Provide the (x, y) coordinate of the cell's center where the given text is located.  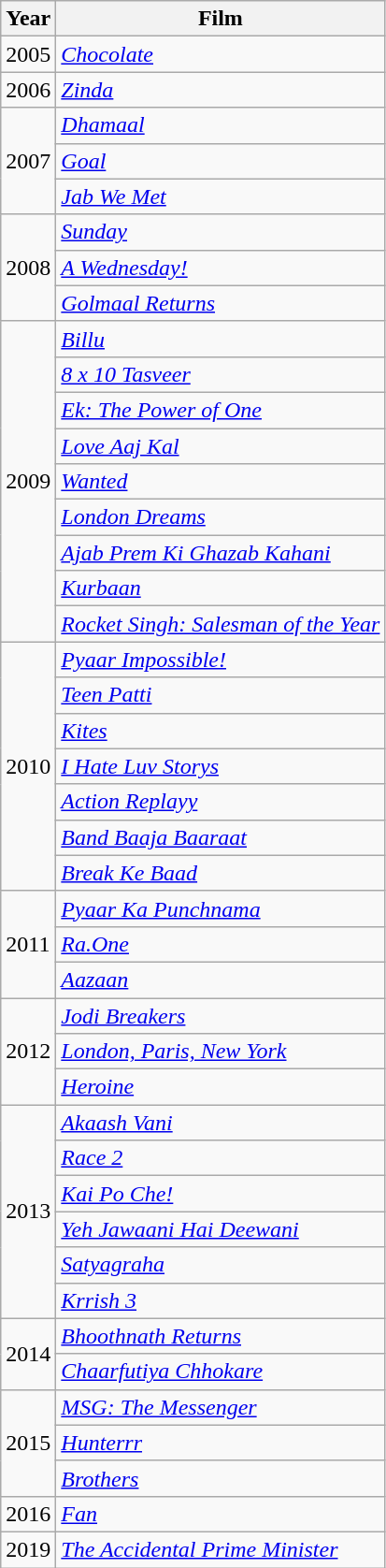
London, Paris, New York (221, 1052)
Jodi Breakers (221, 1015)
Ajab Prem Ki Ghazab Kahani (221, 553)
Chocolate (221, 54)
Brothers (221, 1478)
Kites (221, 731)
Dhamaal (221, 125)
2019 (28, 1549)
Krrish 3 (221, 1300)
Pyaar Impossible! (221, 660)
Break Ke Baad (221, 873)
Bhoothnath Returns (221, 1336)
Action Replayy (221, 802)
2005 (28, 54)
Billu (221, 339)
2007 (28, 161)
Yeh Jawaani Hai Deewani (221, 1229)
Pyaar Ka Punchnama (221, 908)
Chaarfutiya Chhokare (221, 1372)
I Hate Luv Storys (221, 766)
2006 (28, 90)
2013 (28, 1212)
Heroine (221, 1087)
Kai Po Che! (221, 1194)
Sunday (221, 232)
Jab We Met (221, 196)
Year (28, 19)
Satyagraha (221, 1265)
2008 (28, 268)
2011 (28, 944)
Band Baaja Baaraat (221, 837)
Hunterrr (221, 1443)
Fan (221, 1514)
London Dreams (221, 517)
Rocket Singh: Salesman of the Year (221, 624)
2010 (28, 766)
2016 (28, 1514)
Teen Patti (221, 695)
2009 (28, 481)
Aazaan (221, 980)
MSG: The Messenger (221, 1407)
Golmaal Returns (221, 303)
A Wednesday! (221, 268)
2014 (28, 1354)
Film (221, 19)
Wanted (221, 482)
2015 (28, 1443)
Goal (221, 161)
The Accidental Prime Minister (221, 1549)
8 x 10 Tasveer (221, 374)
Akaash Vani (221, 1123)
Race 2 (221, 1158)
2012 (28, 1051)
Zinda (221, 90)
Love Aaj Kal (221, 446)
Kurbaan (221, 588)
Ra.One (221, 944)
Ek: The Power of One (221, 410)
